Detect which cell encompasses the target text, then output its [x, y] center coordinate. 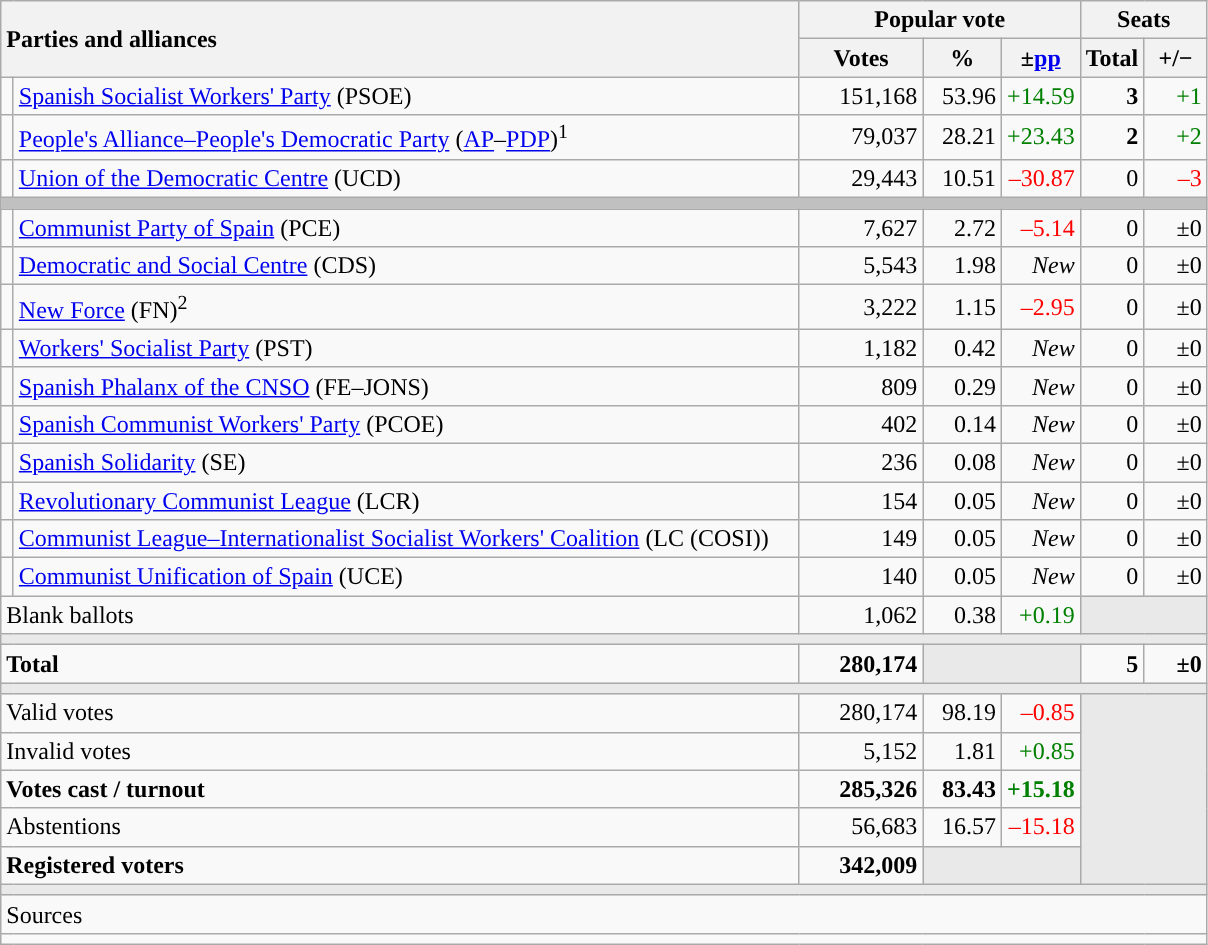
% [962, 58]
Popular vote [940, 20]
Communist Party of Spain (PCE) [406, 228]
1,182 [861, 348]
7,627 [861, 228]
53.96 [962, 96]
285,326 [861, 789]
+0.19 [1040, 615]
Abstentions [400, 827]
Spanish Phalanx of the CNSO (FE–JONS) [406, 386]
Invalid votes [400, 751]
2 [1112, 138]
Communist Unification of Spain (UCE) [406, 577]
1.81 [962, 751]
3,222 [861, 308]
16.57 [962, 827]
Blank ballots [400, 615]
10.51 [962, 178]
–0.85 [1040, 713]
0.42 [962, 348]
342,009 [861, 865]
Spanish Socialist Workers' Party (PSOE) [406, 96]
+23.43 [1040, 138]
+15.18 [1040, 789]
149 [861, 539]
0.08 [962, 462]
0.38 [962, 615]
Registered voters [400, 865]
3 [1112, 96]
154 [861, 501]
0.29 [962, 386]
Votes [861, 58]
People's Alliance–People's Democratic Party (AP–PDP)1 [406, 138]
809 [861, 386]
New Force (FN)2 [406, 308]
+1 [1176, 96]
Spanish Communist Workers' Party (PCOE) [406, 424]
151,168 [861, 96]
56,683 [861, 827]
98.19 [962, 713]
2.72 [962, 228]
Seats [1144, 20]
Sources [604, 914]
Parties and alliances [400, 39]
402 [861, 424]
0.14 [962, 424]
Democratic and Social Centre (CDS) [406, 266]
5 [1112, 664]
1,062 [861, 615]
+0.85 [1040, 751]
1.98 [962, 266]
–3 [1176, 178]
–2.95 [1040, 308]
Revolutionary Communist League (LCR) [406, 501]
+2 [1176, 138]
83.43 [962, 789]
–30.87 [1040, 178]
Votes cast / turnout [400, 789]
Spanish Solidarity (SE) [406, 462]
29,443 [861, 178]
79,037 [861, 138]
5,543 [861, 266]
236 [861, 462]
Union of the Democratic Centre (UCD) [406, 178]
Valid votes [400, 713]
+14.59 [1040, 96]
140 [861, 577]
28.21 [962, 138]
Workers' Socialist Party (PST) [406, 348]
±pp [1040, 58]
1.15 [962, 308]
–5.14 [1040, 228]
Communist League–Internationalist Socialist Workers' Coalition (LC (COSI)) [406, 539]
–15.18 [1040, 827]
5,152 [861, 751]
+/− [1176, 58]
